Return [X, Y] of the center of cell containing provided text 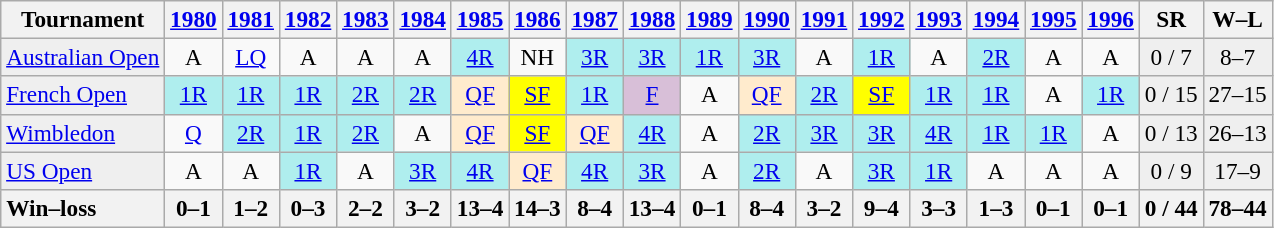
US Open [83, 170]
2–2 [366, 208]
1991 [824, 19]
0–3 [308, 208]
78–44 [1238, 208]
1996 [1110, 19]
1992 [882, 19]
Tournament [83, 19]
8–7 [1238, 57]
0 / 44 [1171, 208]
NH [538, 57]
17–9 [1238, 170]
1988 [652, 19]
1993 [938, 19]
Wimbledon [83, 133]
1994 [996, 19]
W–L [1238, 19]
1990 [766, 19]
1981 [250, 19]
1982 [308, 19]
1980 [194, 19]
1984 [422, 19]
1995 [1054, 19]
0 / 15 [1171, 95]
F [652, 95]
Q [194, 133]
LQ [250, 57]
0 / 9 [1171, 170]
1983 [366, 19]
9–4 [882, 208]
Win–loss [83, 208]
Australian Open [83, 57]
1985 [480, 19]
0 / 13 [1171, 133]
27–15 [1238, 95]
1–3 [996, 208]
SR [1171, 19]
0 / 7 [1171, 57]
1986 [538, 19]
3–3 [938, 208]
1989 [710, 19]
14–3 [538, 208]
26–13 [1238, 133]
1–2 [250, 208]
1987 [594, 19]
French Open [83, 95]
